Return [x, y] of the center of cell containing provided text 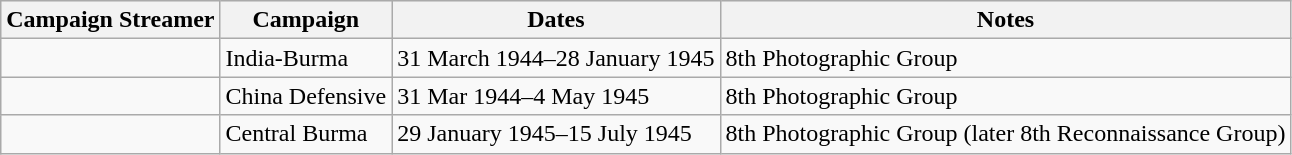
31 Mar 1944–4 May 1945 [556, 96]
29 January 1945–15 July 1945 [556, 134]
8th Photographic Group (later 8th Reconnaissance Group) [1006, 134]
Campaign [306, 20]
Campaign Streamer [110, 20]
Notes [1006, 20]
Dates [556, 20]
India-Burma [306, 58]
Central Burma [306, 134]
China Defensive [306, 96]
31 March 1944–28 January 1945 [556, 58]
